Find where the given text appears and provide that cell's center as [X, Y] coordinate. 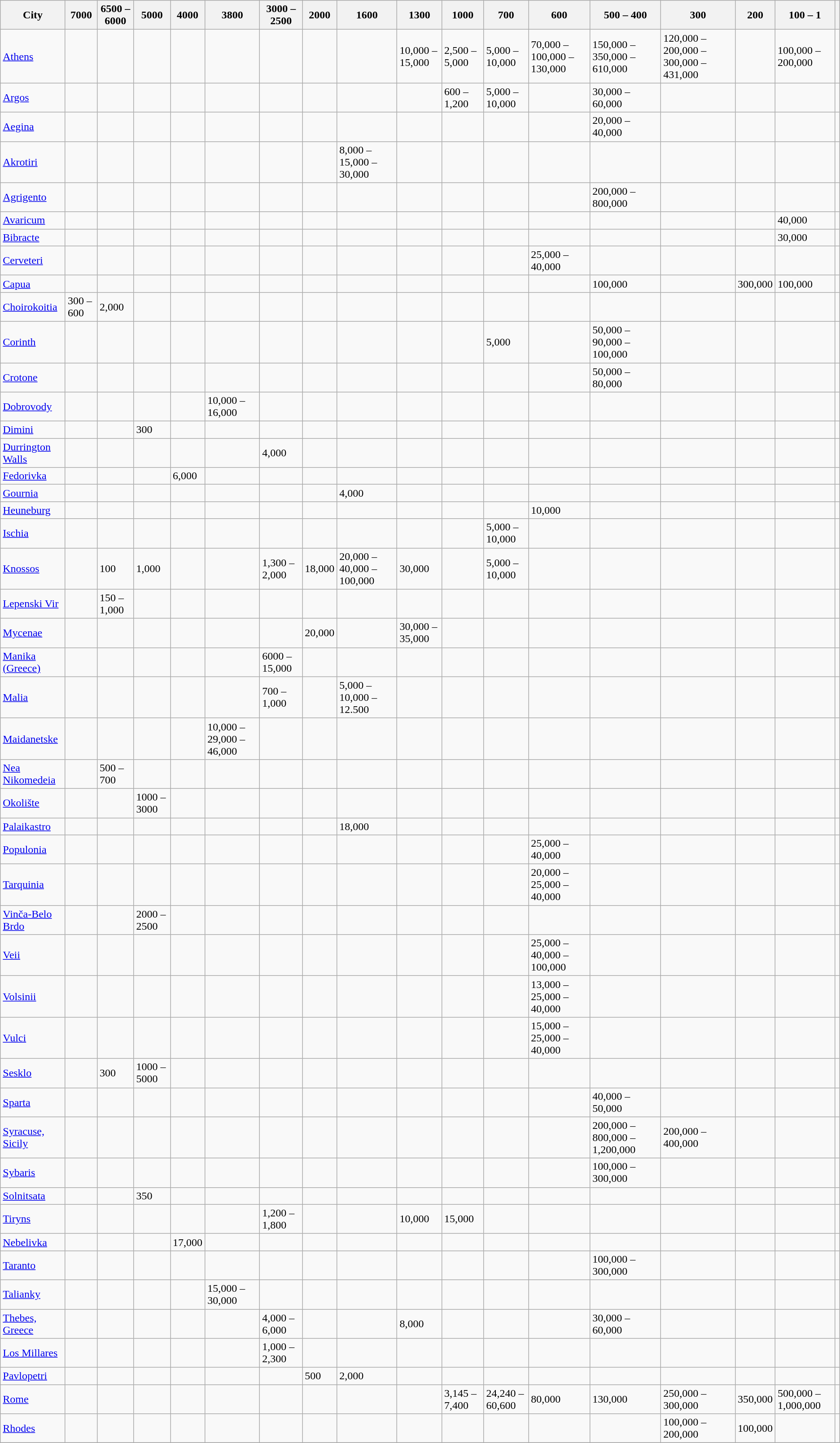
Tiryns [33, 1219]
250,000 – 300,000 [698, 1399]
10,000 – 29,000 – 46,000 [232, 739]
Syracuse, Sicily [33, 1137]
700 – 1,000 [281, 697]
Athens [33, 57]
2000 [319, 15]
Gournia [33, 493]
Crotone [33, 377]
Mycenae [33, 633]
Agrigento [33, 197]
500 [319, 1376]
600 – 1,200 [463, 98]
Aegina [33, 127]
Choirokoitia [33, 307]
Pavlopetri [33, 1376]
1600 [367, 15]
100 – 1 [805, 15]
30,000 – 35,000 [420, 633]
Talianky [33, 1294]
25,000 – 40,000 – 100,000 [559, 955]
200,000 – 400,000 [698, 1137]
15,000 [463, 1219]
Sparta [33, 1102]
Sybaris [33, 1173]
300,000 [755, 284]
200,000 – 800,000 – 1,200,000 [626, 1137]
20,000 – 25,000 – 40,000 [559, 885]
Bibracte [33, 237]
20,000 – 40,000 [626, 127]
20,000 [319, 633]
Taranto [33, 1265]
40,000 – 50,000 [626, 1102]
5,000 [506, 342]
Cerveteri [33, 260]
300 – 600 [81, 307]
2,500 – 5,000 [463, 57]
1,300 – 2,000 [281, 568]
350,000 [755, 1399]
Knossos [33, 568]
100 [115, 568]
Palaikastro [33, 826]
1,000 [152, 568]
Veii [33, 955]
Tarquinia [33, 885]
1000 – 3000 [152, 803]
6000 – 15,000 [281, 662]
Fedorivka [33, 476]
Solnitsata [33, 1196]
15,000 – 25,000 – 40,000 [559, 1038]
6500 – 6000 [115, 15]
Capua [33, 284]
17,000 [188, 1242]
2000 – 2500 [152, 920]
Dobrovody [33, 407]
Rome [33, 1399]
Vulci [33, 1038]
130,000 [626, 1399]
4000 [188, 15]
8,000 – 15,000 – 30,000 [367, 162]
Maidanetske [33, 739]
50,000 – 80,000 [626, 377]
Dimini [33, 430]
Volsinii [33, 997]
Nebelivka [33, 1242]
Thebes, Greece [33, 1324]
350 [152, 1196]
20,000 – 40,000 – 100,000 [367, 568]
3800 [232, 15]
5000 [152, 15]
6,000 [188, 476]
Avaricum [33, 220]
200 [755, 15]
City [33, 15]
500,000 – 1,000,000 [805, 1399]
Lepenski Vir [33, 604]
Okolište [33, 803]
500 – 700 [115, 774]
10,000 – 16,000 [232, 407]
1,000 – 2,300 [281, 1353]
24,240 – 60,600 [506, 1399]
Malia [33, 697]
1,200 – 1,800 [281, 1219]
80,000 [559, 1399]
Rhodes [33, 1429]
Heuneburg [33, 510]
Vinča-Belo Brdo [33, 920]
700 [506, 15]
Ischia [33, 533]
4,000 – 6,000 [281, 1324]
Durrington Walls [33, 453]
5,000 – 10,000 – 12.500 [367, 697]
120,000 – 200,000 – 300,000 – 431,000 [698, 57]
3,145 – 7,400 [463, 1399]
70,000 – 100,000 – 130,000 [559, 57]
8,000 [420, 1324]
Sesklo [33, 1073]
Nea Nikomedeia [33, 774]
13,000 – 25,000 – 40,000 [559, 997]
3000 – 2500 [281, 15]
Corinth [33, 342]
10,000 – 15,000 [420, 57]
Argos [33, 98]
150,000 – 350,000 – 610,000 [626, 57]
Manika (Greece) [33, 662]
1000 – 5000 [152, 1073]
1000 [463, 15]
40,000 [805, 220]
7000 [81, 15]
150 – 1,000 [115, 604]
Los Millares [33, 1353]
600 [559, 15]
15,000 – 30,000 [232, 1294]
1300 [420, 15]
50,000 – 90,000 – 100,000 [626, 342]
Akrotiri [33, 162]
200,000 – 800,000 [626, 197]
500 – 400 [626, 15]
Populonia [33, 850]
